Return the [x, y] coordinate for the center point of the cell that contains the specified text.  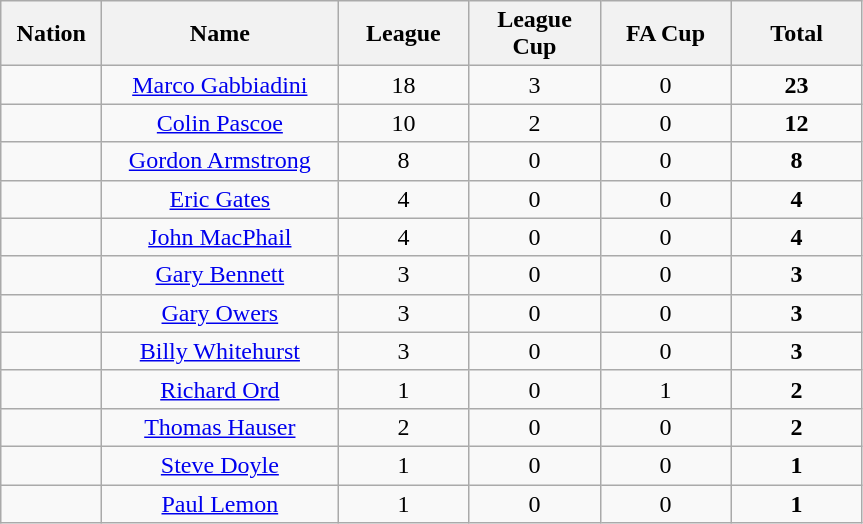
10 [404, 123]
Colin Pascoe [220, 123]
Richard Ord [220, 389]
23 [796, 85]
League [404, 34]
Gary Bennett [220, 275]
Gordon Armstrong [220, 161]
Paul Lemon [220, 503]
John MacPhail [220, 237]
FA Cup [666, 34]
Thomas Hauser [220, 427]
Steve Doyle [220, 465]
Marco Gabbiadini [220, 85]
Total [796, 34]
Name [220, 34]
League Cup [534, 34]
Billy Whitehurst [220, 351]
Eric Gates [220, 199]
Gary Owers [220, 313]
12 [796, 123]
Nation [52, 34]
18 [404, 85]
